Capture the cell that displays the provided text and extract its [x, y] central coordinate. 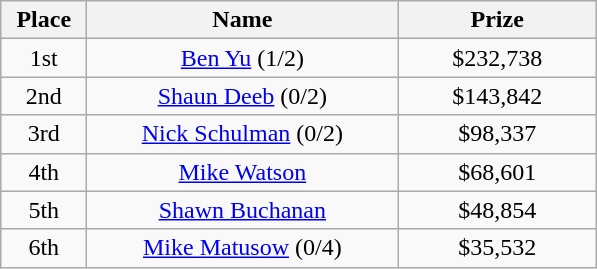
Shawn Buchanan [242, 210]
Shaun Deeb (0/2) [242, 96]
$143,842 [498, 96]
Mike Matusow (0/4) [242, 248]
Nick Schulman (0/2) [242, 134]
5th [44, 210]
Name [242, 20]
2nd [44, 96]
4th [44, 172]
$98,337 [498, 134]
Mike Watson [242, 172]
$68,601 [498, 172]
Ben Yu (1/2) [242, 58]
3rd [44, 134]
$232,738 [498, 58]
1st [44, 58]
$48,854 [498, 210]
Prize [498, 20]
6th [44, 248]
Place [44, 20]
$35,532 [498, 248]
